From the cell containing the given text, extract its center point as (X, Y) coordinate. 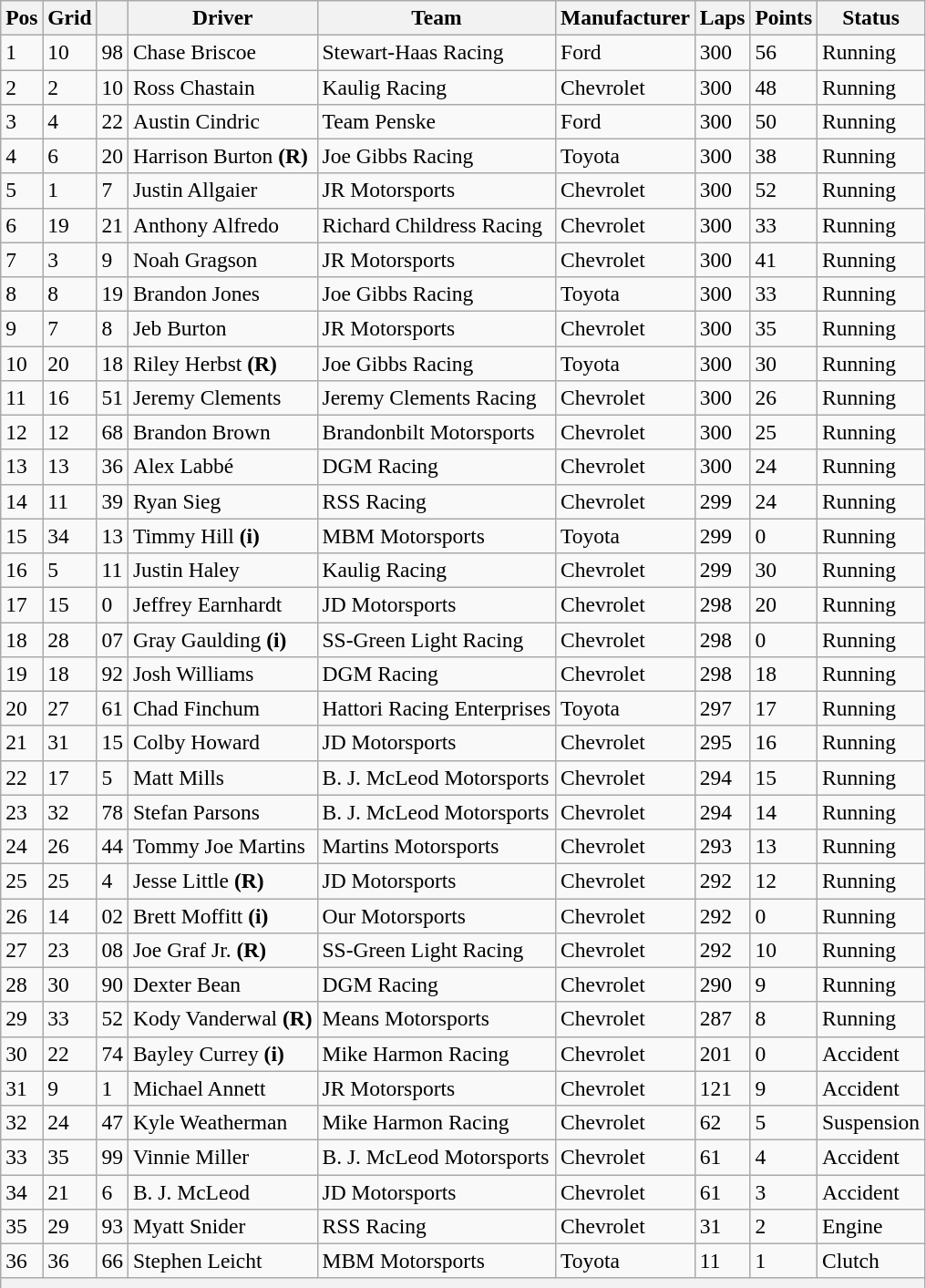
Suspension (871, 1122)
Jeffrey Earnhardt (222, 604)
Joe Graf Jr. (R) (222, 950)
Martins Motorsports (437, 846)
Manufacturer (625, 17)
78 (112, 812)
Clutch (871, 1261)
Our Motorsports (437, 915)
90 (112, 984)
Driver (222, 17)
Engine (871, 1226)
Stephen Leicht (222, 1261)
66 (112, 1261)
50 (784, 121)
44 (112, 846)
74 (112, 1054)
Kyle Weatherman (222, 1122)
47 (112, 1122)
Justin Haley (222, 570)
Myatt Snider (222, 1226)
93 (112, 1226)
Pos (22, 17)
Jeremy Clements (222, 397)
Status (871, 17)
293 (722, 846)
Austin Cindric (222, 121)
Dexter Bean (222, 984)
Stefan Parsons (222, 812)
Vinnie Miller (222, 1157)
Laps (722, 17)
39 (112, 501)
Jesse Little (R) (222, 881)
48 (784, 87)
Jeb Burton (222, 328)
Bayley Currey (i) (222, 1054)
Matt Mills (222, 778)
Jeremy Clements Racing (437, 397)
Team (437, 17)
Ross Chastain (222, 87)
Brandon Jones (222, 294)
Timmy Hill (i) (222, 536)
08 (112, 950)
51 (112, 397)
Alex Labbé (222, 467)
Richard Childress Racing (437, 225)
Justin Allgaier (222, 191)
Kody Vanderwal (R) (222, 1019)
121 (722, 1088)
297 (722, 708)
201 (722, 1054)
295 (722, 743)
Noah Gragson (222, 260)
62 (722, 1122)
Points (784, 17)
B. J. McLeod (222, 1191)
99 (112, 1157)
Grid (69, 17)
Riley Herbst (R) (222, 363)
Josh Williams (222, 674)
07 (112, 639)
56 (784, 52)
Means Motorsports (437, 1019)
Anthony Alfredo (222, 225)
Michael Annett (222, 1088)
68 (112, 432)
Stewart-Haas Racing (437, 52)
41 (784, 260)
Chad Finchum (222, 708)
Chase Briscoe (222, 52)
Harrison Burton (R) (222, 156)
38 (784, 156)
Brandon Brown (222, 432)
02 (112, 915)
92 (112, 674)
287 (722, 1019)
Hattori Racing Enterprises (437, 708)
Gray Gaulding (i) (222, 639)
98 (112, 52)
Brett Moffitt (i) (222, 915)
Team Penske (437, 121)
290 (722, 984)
Brandonbilt Motorsports (437, 432)
Colby Howard (222, 743)
Ryan Sieg (222, 501)
Tommy Joe Martins (222, 846)
